Identify which cell holds the provided text, then report its [x, y] central coordinate. 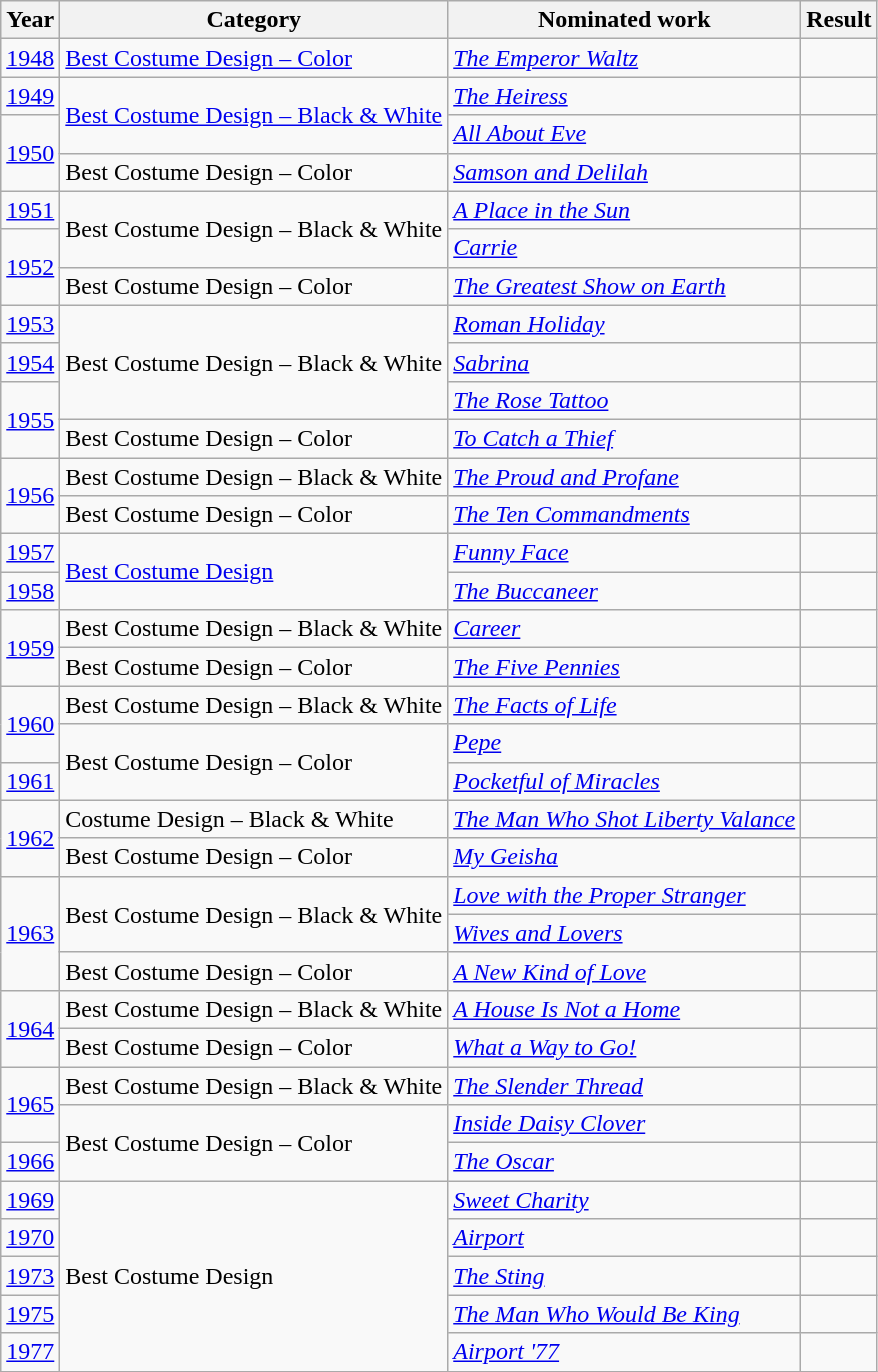
1958 [30, 591]
The Man Who Shot Liberty Valance [624, 819]
The Proud and Profane [624, 477]
Airport [624, 1238]
The Buccaneer [624, 591]
1953 [30, 324]
The Slender Thread [624, 1085]
A House Is Not a Home [624, 1009]
Funny Face [624, 553]
Category [254, 20]
1970 [30, 1238]
1956 [30, 496]
1975 [30, 1314]
1954 [30, 362]
The Sting [624, 1276]
Nominated work [624, 20]
1948 [30, 58]
1969 [30, 1200]
Year [30, 20]
The Facts of Life [624, 705]
The Man Who Would Be King [624, 1314]
The Rose Tattoo [624, 400]
1959 [30, 648]
1949 [30, 96]
1955 [30, 419]
Sweet Charity [624, 1200]
1950 [30, 153]
The Ten Commandments [624, 515]
A New Kind of Love [624, 971]
The Heiress [624, 96]
1964 [30, 1028]
Sabrina [624, 362]
Pepe [624, 743]
To Catch a Thief [624, 438]
1963 [30, 933]
1977 [30, 1352]
Inside Daisy Clover [624, 1124]
Career [624, 629]
1965 [30, 1104]
The Five Pennies [624, 667]
1960 [30, 724]
Samson and Delilah [624, 172]
Carrie [624, 248]
1961 [30, 781]
Wives and Lovers [624, 933]
Pocketful of Miracles [624, 781]
All About Eve [624, 134]
Costume Design – Black & White [254, 819]
The Emperor Waltz [624, 58]
The Oscar [624, 1162]
1962 [30, 838]
Love with the Proper Stranger [624, 895]
What a Way to Go! [624, 1047]
Result [839, 20]
1966 [30, 1162]
The Greatest Show on Earth [624, 286]
My Geisha [624, 857]
1952 [30, 267]
1957 [30, 553]
A Place in the Sun [624, 210]
Roman Holiday [624, 324]
Airport '77 [624, 1352]
1973 [30, 1276]
1951 [30, 210]
